Detect which cell encompasses the target text, then output its [X, Y] center coordinate. 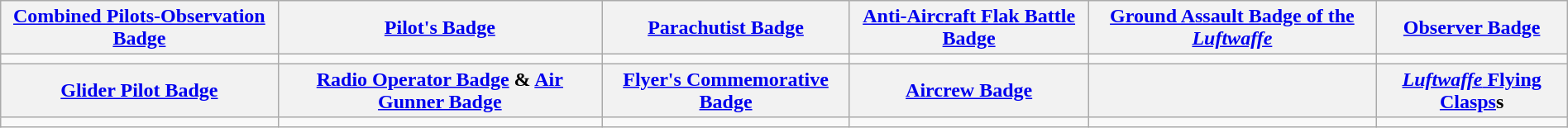
Radio Operator Badge & Air Gunner Badge [440, 91]
Luftwaffe Flying Claspss [1472, 91]
Observer Badge [1472, 28]
Flyer's Commemorative Badge [726, 91]
Ground Assault Badge of the Luftwaffe [1232, 28]
Glider Pilot Badge [139, 91]
Aircrew Badge [968, 91]
Combined Pilots-Observation Badge [139, 28]
Anti-Aircraft Flak Battle Badge [968, 28]
Parachutist Badge [726, 28]
Pilot's Badge [440, 28]
